Extract the (x, y) coordinate from the center of the cell holding the provided text.  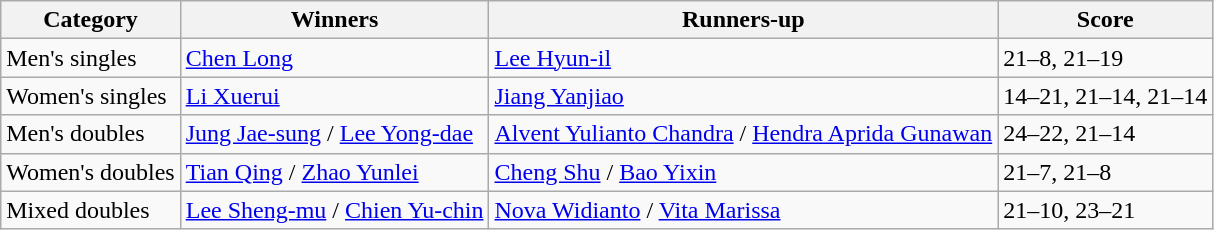
Runners-up (744, 20)
21–10, 23–21 (1106, 210)
Mixed doubles (90, 210)
Li Xuerui (334, 96)
Men's doubles (90, 134)
14–21, 21–14, 21–14 (1106, 96)
Alvent Yulianto Chandra / Hendra Aprida Gunawan (744, 134)
Tian Qing / Zhao Yunlei (334, 172)
24–22, 21–14 (1106, 134)
Category (90, 20)
21–7, 21–8 (1106, 172)
Men's singles (90, 58)
Jung Jae-sung / Lee Yong-dae (334, 134)
Lee Sheng-mu / Chien Yu-chin (334, 210)
Jiang Yanjiao (744, 96)
Lee Hyun-il (744, 58)
Cheng Shu / Bao Yixin (744, 172)
Winners (334, 20)
Score (1106, 20)
Chen Long (334, 58)
Nova Widianto / Vita Marissa (744, 210)
Women's singles (90, 96)
Women's doubles (90, 172)
21–8, 21–19 (1106, 58)
